Detect which cell encompasses the target text, then output its [x, y] center coordinate. 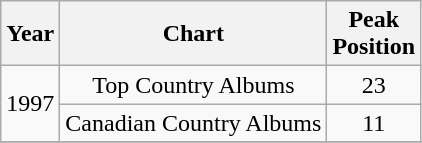
Top Country Albums [194, 85]
Year [30, 34]
Chart [194, 34]
11 [374, 123]
Canadian Country Albums [194, 123]
23 [374, 85]
PeakPosition [374, 34]
1997 [30, 104]
